Provide the (x, y) coordinate of the cell's center where the given text is located.  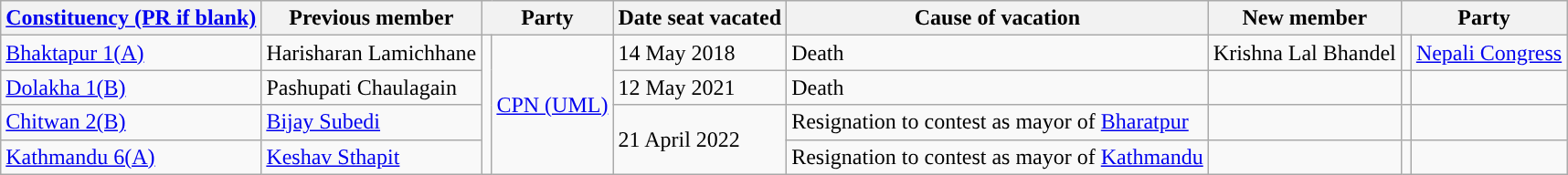
Bijay Subedi (371, 122)
Resignation to contest as mayor of Kathmandu (998, 157)
Nepali Congress (1489, 53)
Date seat vacated (700, 18)
Resignation to contest as mayor of Bharatpur (998, 122)
Cause of vacation (998, 18)
12 May 2021 (700, 87)
Kathmandu 6(A) (132, 157)
Krishna Lal Bhandel (1305, 53)
21 April 2022 (700, 139)
New member (1305, 18)
Keshav Sthapit (371, 157)
Chitwan 2(B) (132, 122)
Bhaktapur 1(A) (132, 53)
Harisharan Lamichhane (371, 53)
Dolakha 1(B) (132, 87)
Constituency (PR if blank) (132, 18)
Previous member (371, 18)
CPN (UML) (552, 105)
14 May 2018 (700, 53)
Pashupati Chaulagain (371, 87)
